Identify which cell holds the provided text, then report its [X, Y] central coordinate. 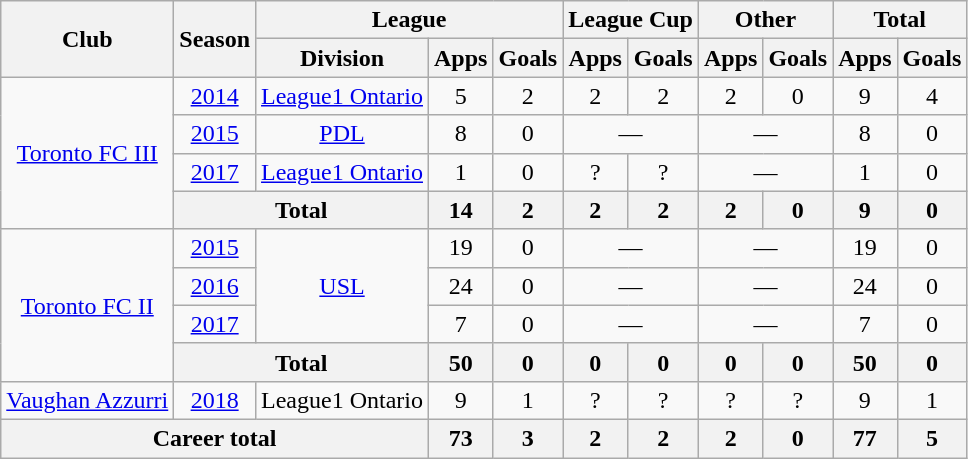
USL [342, 286]
2016 [215, 286]
Season [215, 39]
4 [932, 96]
Division [342, 58]
Toronto FC II [88, 305]
3 [528, 438]
2014 [215, 96]
League Cup [631, 20]
PDL [342, 134]
2018 [215, 400]
73 [461, 438]
Other [765, 20]
14 [461, 210]
Vaughan Azzurri [88, 400]
77 [865, 438]
Career total [215, 438]
Toronto FC III [88, 153]
League [410, 20]
Club [88, 39]
